Pinpoint the cell where the given text exists, returning its (x, y) midpoint coordinate. 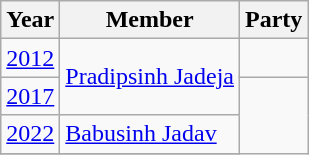
Year (30, 20)
Pradipsinh Jadeja (150, 77)
Member (150, 20)
Party (274, 20)
Babusinh Jadav (150, 134)
2022 (30, 134)
2017 (30, 96)
2012 (30, 58)
